For the text-containing cell, return its midpoint in (X, Y) coordinate format. 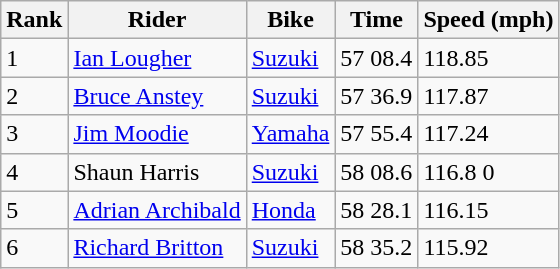
5 (34, 210)
Time (376, 20)
57 55.4 (376, 134)
118.85 (488, 58)
57 36.9 (376, 96)
Richard Britton (157, 248)
Honda (290, 210)
117.87 (488, 96)
57 08.4 (376, 58)
Bruce Anstey (157, 96)
6 (34, 248)
4 (34, 172)
Adrian Archibald (157, 210)
Bike (290, 20)
1 (34, 58)
115.92 (488, 248)
3 (34, 134)
Speed (mph) (488, 20)
58 28.1 (376, 210)
Rank (34, 20)
Shaun Harris (157, 172)
117.24 (488, 134)
Jim Moodie (157, 134)
116.15 (488, 210)
58 35.2 (376, 248)
Rider (157, 20)
58 08.6 (376, 172)
Yamaha (290, 134)
2 (34, 96)
116.8 0 (488, 172)
Ian Lougher (157, 58)
